Output the (X, Y) coordinate of the center of the cell containing the given text.  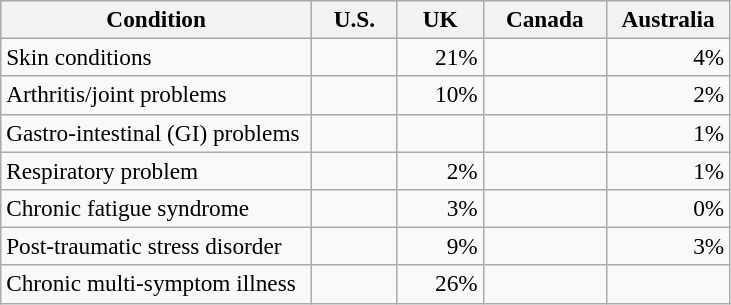
10% (440, 95)
0% (668, 208)
UK (440, 19)
26% (440, 284)
Skin conditions (156, 57)
9% (440, 246)
Chronic multi-symptom illness (156, 284)
Respiratory problem (156, 170)
Condition (156, 19)
Arthritis/joint problems (156, 95)
4% (668, 57)
Chronic fatigue syndrome (156, 208)
Gastro-intestinal (GI) problems (156, 133)
U.S. (355, 19)
Canada (544, 19)
Post-traumatic stress disorder (156, 246)
Australia (668, 19)
21% (440, 57)
